Extract the (X, Y) coordinate from the center of the cell holding the provided text.  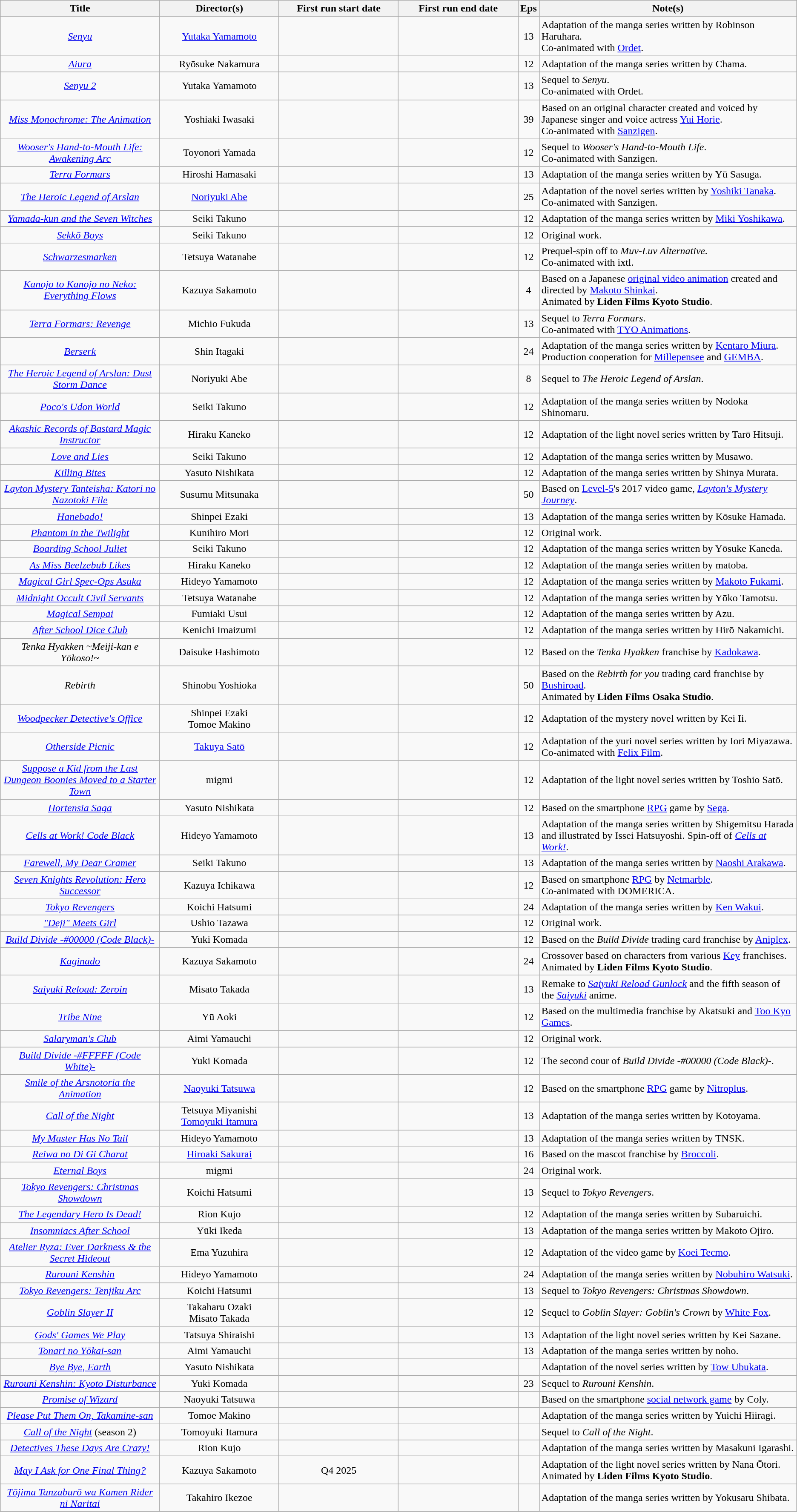
Adaptation of the manga series written by Nobuhiro Watsuki. (668, 1274)
Adaptation of the novel series written by Yoshiki Tanaka. Co-animated with Sanzigen. (668, 197)
Based on smartphone RPG by Netmarble.Co-animated with DOMERICA. (668, 885)
The second cour of Build Divide -#00000 (Code Black)-. (668, 1060)
Kazuya Ichikawa (220, 885)
Q4 2025 (339, 1470)
Sequel to Call of the Night. (668, 1432)
Goblin Slayer II (80, 1312)
Adaptation of the manga series written by Naoshi Arakawa. (668, 863)
Based on the smartphone RPG game by Sega. (668, 808)
Yamada-kun and the Seven Witches (80, 218)
The Legendary Hero Is Dead! (80, 1214)
Shinobu Yoshioka (220, 686)
Hortensia Saga (80, 808)
Kenichi Imaizumi (220, 630)
Fumiaki Usui (220, 614)
May I Ask for One Final Thing? (80, 1470)
Based on Level-5's 2017 video game, Layton's Mystery Journey. (668, 495)
Eps (529, 9)
Tenka Hyakken ~Meiji-kan e Yōkoso!~ (80, 651)
Yū Aoki (220, 1017)
Sequel to Senyu. Co-animated with Ordet. (668, 86)
Adaptation of the manga series written by Azu. (668, 614)
Terra Formars (80, 175)
Insomniacs After School (80, 1231)
Tokyo Revengers (80, 907)
Based on an original character created and voiced by Japanese singer and voice actress Yui Horie. Co-animated with Sanzigen. (668, 119)
Otherside Picnic (80, 747)
39 (529, 119)
Note(s) (668, 9)
Adaptation of the mystery novel written by Kei Ii. (668, 719)
Schwarzesmarken (80, 256)
Sequel to Rurouni Kenshin. (668, 1383)
Eternal Boys (80, 1171)
Shinpei Ezaki Tomoe Makino (220, 719)
Based on the multimedia franchise by Akatsuki and Too Kyo Games. (668, 1017)
First run end date (458, 9)
Kanojo to Kanojo no Neko: Everything Flows (80, 290)
25 (529, 197)
Gods' Games We Play (80, 1334)
Takaharu Ozaki Misato Takada (220, 1312)
Senyu 2 (80, 86)
Adaptation of the manga series written by Robinson Haruhara. Co-animated with Ordet. (668, 36)
Killing Bites (80, 473)
Miss Monochrome: The Animation (80, 119)
Adaptation of the manga series written by noho. (668, 1351)
23 (529, 1383)
Tribe Nine (80, 1017)
Bye Bye, Earth (80, 1367)
Adaptation of the manga series written by Yokusaru Shibata. (668, 1498)
The Heroic Legend of Arslan: Dust Storm Dance (80, 379)
Susumu Mitsunaka (220, 495)
Based on the smartphone RPG game by Nitroplus. (668, 1088)
Michio Fukuda (220, 324)
Title (80, 9)
First run start date (339, 9)
Adaptation of the manga series written by Yōko Tamotsu. (668, 597)
4 (529, 290)
Prequel-spin off to Muv-Luv Alternative. Co-animated with ixtl. (668, 256)
Tomoyuki Itamura (220, 1432)
Tōjima Tanzaburō wa Kamen Rider ni Naritai (80, 1498)
Sequel to Wooser's Hand-to-Mouth Life. Co-animated with Sanzigen. (668, 152)
Adaptation of the manga series written by Musawo. (668, 456)
Based on the Build Divide trading card franchise by Aniplex. (668, 939)
Adaptation of the manga series written by Ken Wakui. (668, 907)
Based on the smartphone social network game by Coly. (668, 1400)
Kunihiro Mori (220, 533)
Sekkō Boys (80, 235)
Based on the mascot franchise by Broccoli. (668, 1154)
Adaptation of the manga series written by Masakuni Igarashi. (668, 1448)
Saiyuki Reload: Zeroin (80, 989)
Layton Mystery Tanteisha: Katori no Nazotoki File (80, 495)
Tomoe Makino (220, 1416)
Adaptation of the manga series written by Yuichi Hiiragi. (668, 1416)
Tetsuya Miyanishi Tomoyuki Itamura (220, 1116)
Shinpei Ezaki (220, 516)
Daisuke Hashimoto (220, 651)
Magical Girl Spec-Ops Asuka (80, 581)
Suppose a Kid from the Last Dungeon Boonies Moved to a Starter Town (80, 780)
Misato Takada (220, 989)
Adaptation of the manga series written by Shinya Murata. (668, 473)
Akashic Records of Bastard Magic Instructor (80, 434)
Adaptation of the light novel series written by Kei Sazane. (668, 1334)
Adaptation of the manga series written by Hirō Nakamichi. (668, 630)
Build Divide -#FFFFF (Code White)- (80, 1060)
Ushio Tazawa (220, 923)
After School Dice Club (80, 630)
Adaptation of the light novel series written by Toshio Satō. (668, 780)
Salaryman's Club (80, 1039)
Call of the Night (80, 1116)
Ema Yuzuhira (220, 1253)
Build Divide -#00000 (Code Black)- (80, 939)
Reiwa no Di Gi Charat (80, 1154)
Adaptation of the manga series written by Yū Sasuga. (668, 175)
Berserk (80, 352)
Adaptation of the manga series written by Kentaro Miura. Production cooperation for Millepensee and GEMBA. (668, 352)
Adaptation of the manga series written by Nodoka Shinomaru. (668, 407)
Adaptation of the manga series written by Kotoyama. (668, 1116)
Atelier Ryza: Ever Darkness & the Secret Hideout (80, 1253)
Magical Sempai (80, 614)
Adaptation of the manga series written by Makoto Fukami. (668, 581)
Sequel to Goblin Slayer: Goblin's Crown by White Fox. (668, 1312)
Tokyo Revengers: Tenjiku Arc (80, 1291)
Adaptation of the novel series written by Tow Ubukata. (668, 1367)
Wooser's Hand-to-Mouth Life: Awakening Arc (80, 152)
Boarding School Juliet (80, 549)
Remake to Saiyuki Reload Gunlock and the fifth season of the Saiyuki anime. (668, 989)
Shin Itagaki (220, 352)
Cells at Work! Code Black (80, 835)
16 (529, 1154)
Terra Formars: Revenge (80, 324)
Seven Knights Revolution: Hero Successor (80, 885)
Yoshiaki Iwasaki (220, 119)
Sequel to The Heroic Legend of Arslan. (668, 379)
Please Put Them On, Takamine-san (80, 1416)
Tonari no Yōkai-san (80, 1351)
Adaptation of the manga series written by Shigemitsu Harada and illustrated by Issei Hatsuyoshi. Spin-off of Cells at Work!. (668, 835)
Love and Lies (80, 456)
Promise of Wizard (80, 1400)
Yūki Ikeda (220, 1231)
Takuya Satō (220, 747)
Rurouni Kenshin (80, 1274)
Toyonori Yamada (220, 152)
Detectives These Days Are Crazy! (80, 1448)
The Heroic Legend of Arslan (80, 197)
Kaginado (80, 961)
Rurouni Kenshin: Kyoto Disturbance (80, 1383)
Woodpecker Detective's Office (80, 719)
Farewell, My Dear Cramer (80, 863)
As Miss Beelzebub Likes (80, 565)
Sequel to Tokyo Revengers: Christmas Showdown. (668, 1291)
Adaptation of the yuri novel series written by Iori Miyazawa.Co-animated with Felix Film. (668, 747)
Hiroaki Sakurai (220, 1154)
Director(s) (220, 9)
Tokyo Revengers: Christmas Showdown (80, 1192)
Adaptation of the manga series written by Kōsuke Hamada. (668, 516)
Poco's Udon World (80, 407)
Senyu (80, 36)
Adaptation of the manga series written by TNSK. (668, 1138)
Adaptation of the light novel series written by Tarō Hitsuji. (668, 434)
Based on a Japanese original video animation created and directed by Makoto Shinkai. Animated by Liden Films Kyoto Studio. (668, 290)
Sequel to Tokyo Revengers. (668, 1192)
Sequel to Terra Formars. Co-animated with TYO Animations. (668, 324)
Based on the Tenka Hyakken franchise by Kadokawa. (668, 651)
My Master Has No Tail (80, 1138)
Adaptation of the manga series written by Subaruichi. (668, 1214)
Ryōsuke Nakamura (220, 64)
Hanebado! (80, 516)
Adaptation of the manga series written by Makoto Ojiro. (668, 1231)
Adaptation of the manga series written by matoba. (668, 565)
Hiroshi Hamasaki (220, 175)
8 (529, 379)
Adaptation of the video game by Koei Tecmo. (668, 1253)
Phantom in the Twilight (80, 533)
Adaptation of the light novel series written by Nana Ōtori. Animated by Liden Films Kyoto Studio. (668, 1470)
Adaptation of the manga series written by Yōsuke Kaneda. (668, 549)
"Deji" Meets Girl (80, 923)
Takahiro Ikezoe (220, 1498)
Rebirth (80, 686)
Crossover based on characters from various Key franchises. Animated by Liden Films Kyoto Studio. (668, 961)
Tatsuya Shiraishi (220, 1334)
Midnight Occult Civil Servants (80, 597)
Aiura (80, 64)
Adaptation of the manga series written by Chama. (668, 64)
Call of the Night (season 2) (80, 1432)
Smile of the Arsnotoria the Animation (80, 1088)
Adaptation of the manga series written by Miki Yoshikawa. (668, 218)
Based on the Rebirth for you trading card franchise by Bushiroad. Animated by Liden Films Osaka Studio. (668, 686)
